Find where the given text appears and provide that cell's center as [X, Y] coordinate. 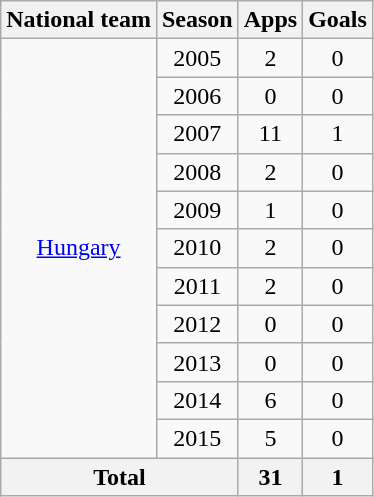
2007 [197, 134]
Hungary [79, 248]
2006 [197, 96]
5 [270, 438]
2008 [197, 172]
11 [270, 134]
2012 [197, 324]
National team [79, 20]
2015 [197, 438]
Total [120, 477]
2009 [197, 210]
31 [270, 477]
6 [270, 400]
Apps [270, 20]
2005 [197, 58]
2014 [197, 400]
Goals [338, 20]
2013 [197, 362]
2011 [197, 286]
Season [197, 20]
2010 [197, 248]
